Identify which cell holds the provided text, then report its [X, Y] central coordinate. 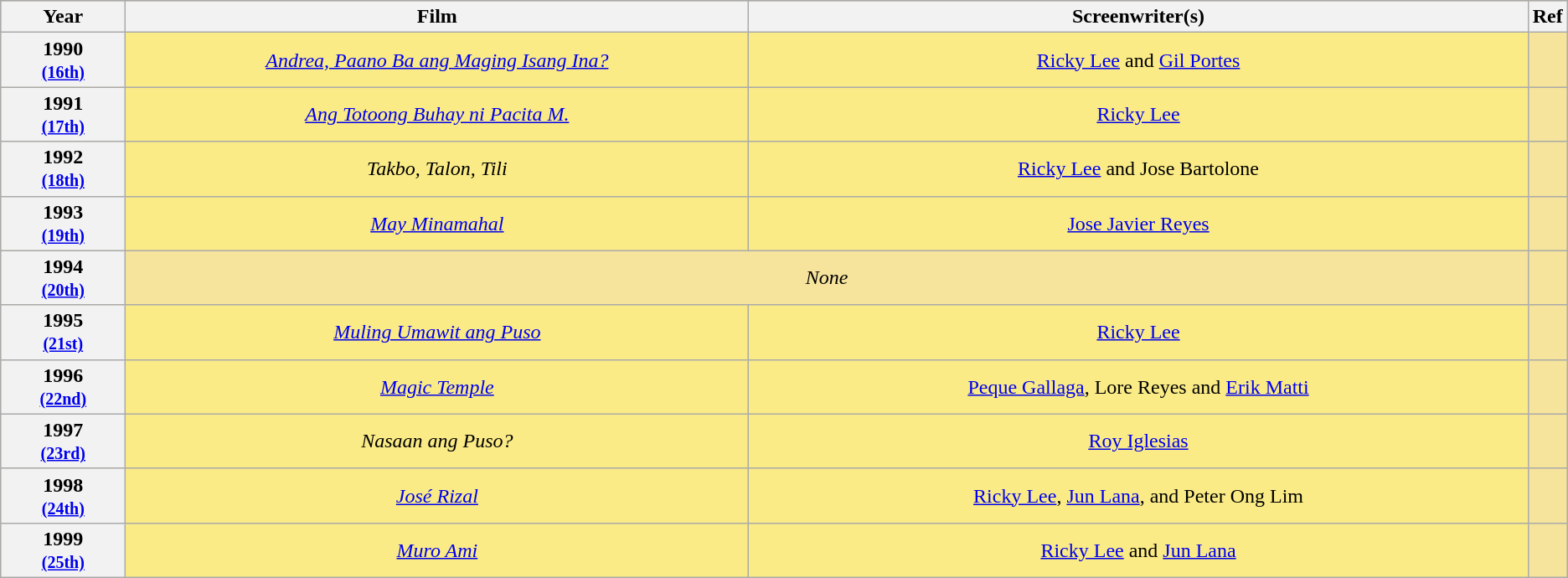
1994 (20th) [64, 278]
1995 (21st) [64, 332]
Muling Umawit ang Puso [437, 332]
Roy Iglesias [1138, 441]
Jose Javier Reyes [1138, 223]
None [827, 278]
Year [64, 17]
Ricky Lee and Gil Portes [1138, 60]
José Rizal [437, 496]
1996 (22nd) [64, 387]
Ricky Lee, Jun Lana, and Peter Ong Lim [1138, 496]
Ref [1548, 17]
Ang Totoong Buhay ni Pacita M. [437, 114]
Screenwriter(s) [1138, 17]
Nasaan ang Puso? [437, 441]
Ricky Lee and Jose Bartolone [1138, 169]
1990 (16th) [64, 60]
1992 (18th) [64, 169]
Andrea, Paano Ba ang Maging Isang Ina? [437, 60]
Takbo, Talon, Tili [437, 169]
Peque Gallaga, Lore Reyes and Erik Matti [1138, 387]
Muro Ami [437, 550]
Magic Temple [437, 387]
May Minamahal [437, 223]
1998 (24th) [64, 496]
1991 (17th) [64, 114]
Ricky Lee and Jun Lana [1138, 550]
1997 (23rd) [64, 441]
Film [437, 17]
1999 (25th) [64, 550]
1993 (19th) [64, 223]
